Scan for the cell matching the given text and deliver its [X, Y] coordinate at center. 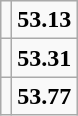
53.77 [44, 96]
53.31 [44, 58]
53.13 [44, 20]
